Determine the [x, y] coordinate at the center of the cell enclosing the given text.  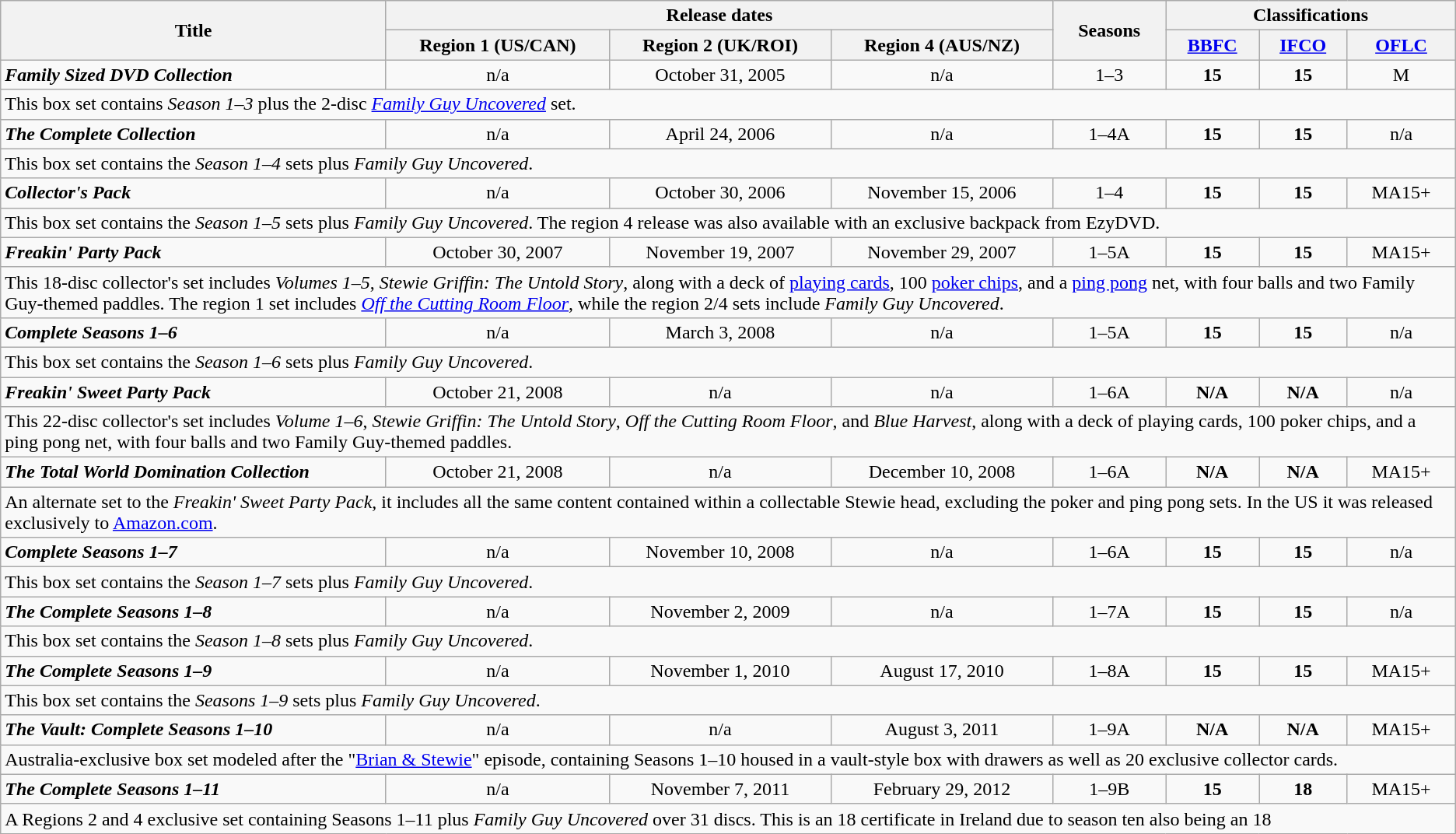
The Complete Seasons 1–9 [194, 671]
The Total World Domination Collection [194, 472]
This box set contains the Season 1–6 sets plus Family Guy Uncovered. [728, 362]
December 10, 2008 [941, 472]
This box set contains the Season 1–7 sets plus Family Guy Uncovered. [728, 582]
Collector's Pack [194, 193]
1–8A [1109, 671]
March 3, 2008 [720, 332]
November 1, 2010 [720, 671]
Region 2 (UK/ROI) [720, 45]
October 30, 2006 [720, 193]
October 31, 2005 [720, 75]
Seasons [1109, 30]
Title [194, 30]
18 [1304, 789]
November 29, 2007 [941, 252]
Release dates [719, 16]
November 10, 2008 [720, 552]
The Complete Seasons 1–11 [194, 789]
This box set contains Season 1–3 plus the 2-disc Family Guy Uncovered set. [728, 104]
Region 4 (AUS/NZ) [941, 45]
November 19, 2007 [720, 252]
1–4A [1109, 134]
1–9A [1109, 730]
November 7, 2011 [720, 789]
April 24, 2006 [720, 134]
November 15, 2006 [941, 193]
August 3, 2011 [941, 730]
Freakin' Party Pack [194, 252]
1–3 [1109, 75]
Region 1 (US/CAN) [498, 45]
Freakin' Sweet Party Pack [194, 391]
The Complete Seasons 1–8 [194, 611]
1–7A [1109, 611]
BBFC [1213, 45]
This box set contains the Season 1–5 sets plus Family Guy Uncovered. The region 4 release was also available with an exclusive backpack from EzyDVD. [728, 223]
OFLC [1402, 45]
Complete Seasons 1–6 [194, 332]
This box set contains the Season 1–4 sets plus Family Guy Uncovered. [728, 163]
M [1402, 75]
August 17, 2010 [941, 671]
February 29, 2012 [941, 789]
November 2, 2009 [720, 611]
Family Sized DVD Collection [194, 75]
Classifications [1311, 16]
This box set contains the Seasons 1–9 sets plus Family Guy Uncovered. [728, 700]
Complete Seasons 1–7 [194, 552]
IFCO [1304, 45]
1–9B [1109, 789]
This box set contains the Season 1–8 sets plus Family Guy Uncovered. [728, 641]
The Vault: Complete Seasons 1–10 [194, 730]
1–4 [1109, 193]
October 30, 2007 [498, 252]
The Complete Collection [194, 134]
